For the text-containing cell, return its midpoint in (x, y) coordinate format. 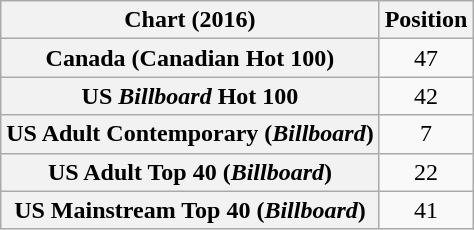
47 (426, 58)
US Adult Top 40 (Billboard) (190, 172)
41 (426, 210)
7 (426, 134)
US Adult Contemporary (Billboard) (190, 134)
US Mainstream Top 40 (Billboard) (190, 210)
Chart (2016) (190, 20)
Position (426, 20)
Canada (Canadian Hot 100) (190, 58)
US Billboard Hot 100 (190, 96)
42 (426, 96)
22 (426, 172)
